Determine the [x, y] coordinate at the center of the cell enclosing the given text.  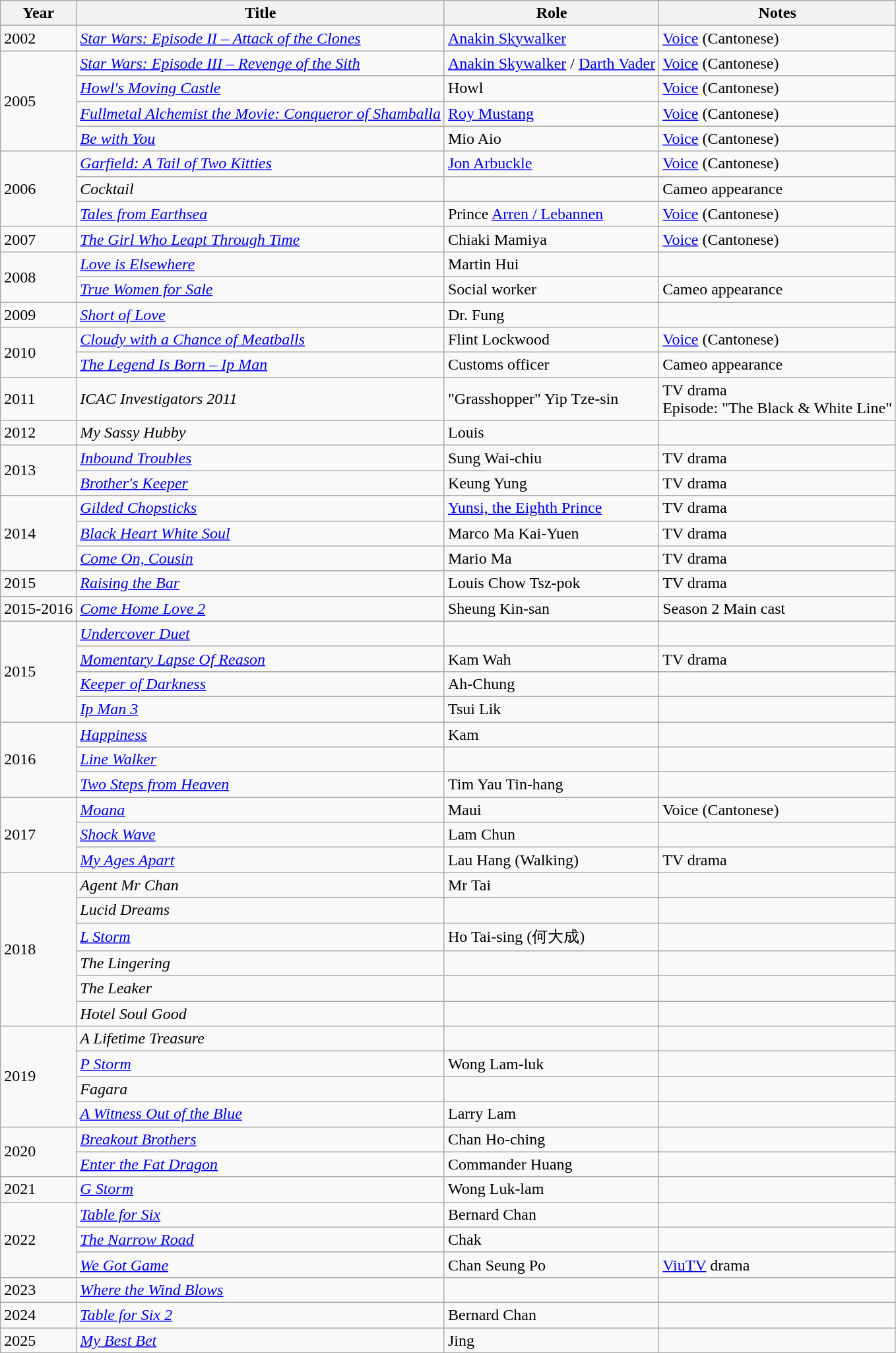
Two Steps from Heaven [261, 785]
2023 [38, 1290]
Keeper of Darkness [261, 684]
My Ages Apart [261, 860]
Star Wars: Episode III – Revenge of the Sith [261, 63]
2017 [38, 835]
Role [552, 13]
Chan Seung Po [552, 1265]
2006 [38, 189]
Jing [552, 1340]
Prince Arren / Lebannen [552, 214]
Mario Ma [552, 558]
Louis [552, 433]
Happiness [261, 735]
Flint Lockwood [552, 340]
Chiaki Mamiya [552, 239]
The Lingering [261, 964]
The Legend Is Born – Ip Man [261, 365]
Sung Wai-chiu [552, 458]
Chak [552, 1239]
Momentary Lapse Of Reason [261, 659]
2008 [38, 277]
Table for Six [261, 1214]
Year [38, 13]
Ah-Chung [552, 684]
Brother's Keeper [261, 483]
Jon Arbuckle [552, 164]
G Storm [261, 1189]
2005 [38, 101]
Gilded Chopsticks [261, 508]
Customs officer [552, 365]
Short of Love [261, 315]
Roy Mustang [552, 114]
Shock Wave [261, 835]
2014 [38, 533]
2020 [38, 1152]
2024 [38, 1315]
Larry Lam [552, 1114]
Fagara [261, 1089]
Louis Chow Tsz-pok [552, 583]
Anakin Skywalker / Darth Vader [552, 63]
Garfield: A Tail of Two Kitties [261, 164]
Be with You [261, 139]
Inbound Troubles [261, 458]
Social worker [552, 289]
Wong Lam-luk [552, 1064]
2002 [38, 38]
Anakin Skywalker [552, 38]
P Storm [261, 1064]
Mio Aio [552, 139]
TV dramaEpisode: "The Black & White Line" [777, 399]
Chan Ho-ching [552, 1139]
The Girl Who Leapt Through Time [261, 239]
Wong Luk-lam [552, 1189]
Sheung Kin-san [552, 609]
2011 [38, 399]
Tales from Earthsea [261, 214]
Cloudy with a Chance of Meatballs [261, 340]
Yunsi, the Eighth Prince [552, 508]
Agent Mr Chan [261, 885]
2022 [38, 1239]
Line Walker [261, 760]
Ip Man 3 [261, 709]
Dr. Fung [552, 315]
"Grasshopper" Yip Tze-sin [552, 399]
Come On, Cousin [261, 558]
Fullmetal Alchemist the Movie: Conqueror of Shamballa [261, 114]
Hotel Soul Good [261, 1014]
Ho Tai-sing (何大成) [552, 937]
Love is Elsewhere [261, 264]
Mr Tai [552, 885]
ViuTV drama [777, 1265]
My Sassy Hubby [261, 433]
2013 [38, 471]
A Witness Out of the Blue [261, 1114]
2015-2016 [38, 609]
Lam Chun [552, 835]
Notes [777, 13]
Title [261, 13]
Breakout Brothers [261, 1139]
2012 [38, 433]
The Narrow Road [261, 1239]
We Got Game [261, 1265]
2009 [38, 315]
My Best Bet [261, 1340]
Kam [552, 735]
Kam Wah [552, 659]
2021 [38, 1189]
Black Heart White Soul [261, 533]
L Storm [261, 937]
Tim Yau Tin-hang [552, 785]
2010 [38, 352]
2007 [38, 239]
Come Home Love 2 [261, 609]
Marco Ma Kai-Yuen [552, 533]
A Lifetime Treasure [261, 1039]
Table for Six 2 [261, 1315]
2018 [38, 949]
Cocktail [261, 189]
Where the Wind Blows [261, 1290]
Lau Hang (Walking) [552, 860]
Keung Yung [552, 483]
Raising the Bar [261, 583]
2025 [38, 1340]
Lucid Dreams [261, 910]
Martin Hui [552, 264]
Enter the Fat Dragon [261, 1164]
The Leaker [261, 989]
Howl [552, 88]
2016 [38, 760]
Undercover Duet [261, 634]
Commander Huang [552, 1164]
True Women for Sale [261, 289]
ICAC Investigators 2011 [261, 399]
Star Wars: Episode II – Attack of the Clones [261, 38]
2019 [38, 1076]
Howl's Moving Castle [261, 88]
Tsui Lik [552, 709]
Season 2 Main cast [777, 609]
Maui [552, 810]
Moana [261, 810]
